Return [x, y] of the center of cell containing provided text 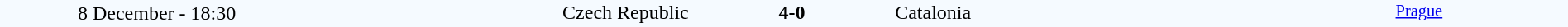
4-0 [791, 12]
Catalonia [1082, 12]
Prague [1419, 13]
Czech Republic [501, 12]
8 December - 18:30 [157, 13]
